Detect which cell encompasses the target text, then output its [X, Y] center coordinate. 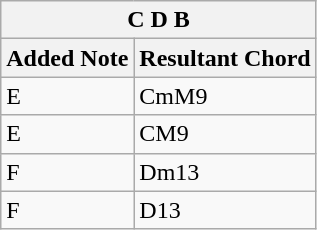
CmM9 [225, 96]
Resultant Chord [225, 58]
D13 [225, 210]
CM9 [225, 134]
Added Note [68, 58]
C D B [158, 20]
Dm13 [225, 172]
